From the cell containing the given text, extract its center point as [x, y] coordinate. 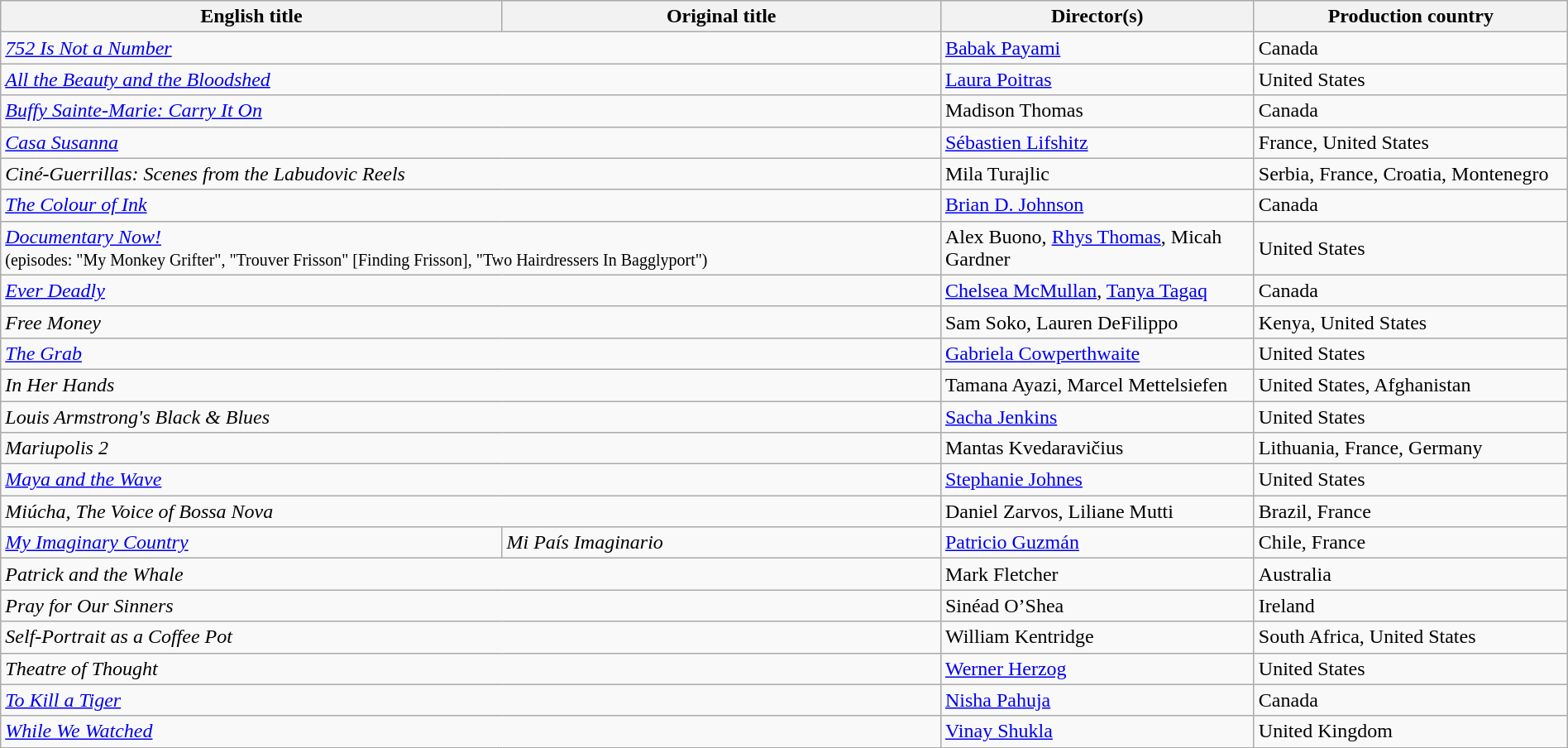
In Her Hands [471, 385]
Ciné-Guerrillas: Scenes from the Labudovic Reels [471, 174]
Louis Armstrong's Black & Blues [471, 416]
Babak Payami [1097, 48]
The Grab [471, 353]
Sam Soko, Lauren DeFilippo [1097, 322]
Mariupolis 2 [471, 448]
Sinéad O’Shea [1097, 606]
To Kill a Tiger [471, 700]
Brian D. Johnson [1097, 205]
Original title [721, 17]
Mi País Imaginario [721, 543]
Patrick and the Whale [471, 574]
Documentary Now!(episodes: "My Monkey Grifter", "Trouver Frisson" [Finding Frisson], "Two Hairdressers In Bagglyport") [471, 248]
United States, Afghanistan [1411, 385]
752 Is Not a Number [471, 48]
English title [251, 17]
South Africa, United States [1411, 637]
Alex Buono, Rhys Thomas, Micah Gardner [1097, 248]
Brazil, France [1411, 511]
My Imaginary Country [251, 543]
Maya and the Wave [471, 480]
Pray for Our Sinners [471, 606]
Werner Herzog [1097, 669]
Daniel Zarvos, Liliane Mutti [1097, 511]
Mila Turajlic [1097, 174]
Mark Fletcher [1097, 574]
Sacha Jenkins [1097, 416]
United Kingdom [1411, 731]
France, United States [1411, 142]
Mantas Kvedaravičius [1097, 448]
The Colour of Ink [471, 205]
Casa Susanna [471, 142]
Free Money [471, 322]
Gabriela Cowperthwaite [1097, 353]
Chile, France [1411, 543]
Vinay Shukla [1097, 731]
Self-Portrait as a Coffee Pot [471, 637]
Madison Thomas [1097, 111]
All the Beauty and the Bloodshed [471, 79]
Production country [1411, 17]
Chelsea McMullan, Tanya Tagaq [1097, 290]
William Kentridge [1097, 637]
Serbia, France, Croatia, Montenegro [1411, 174]
Lithuania, France, Germany [1411, 448]
Patricio Guzmán [1097, 543]
Stephanie Johnes [1097, 480]
Australia [1411, 574]
While We Watched [471, 731]
Miúcha, The Voice of Bossa Nova [471, 511]
Ever Deadly [471, 290]
Kenya, United States [1411, 322]
Sébastien Lifshitz [1097, 142]
Theatre of Thought [471, 669]
Buffy Sainte-Marie: Carry It On [471, 111]
Nisha Pahuja [1097, 700]
Director(s) [1097, 17]
Tamana Ayazi, Marcel Mettelsiefen [1097, 385]
Laura Poitras [1097, 79]
Ireland [1411, 606]
